Locate the cell with the specified text and output its [x, y] center coordinate. 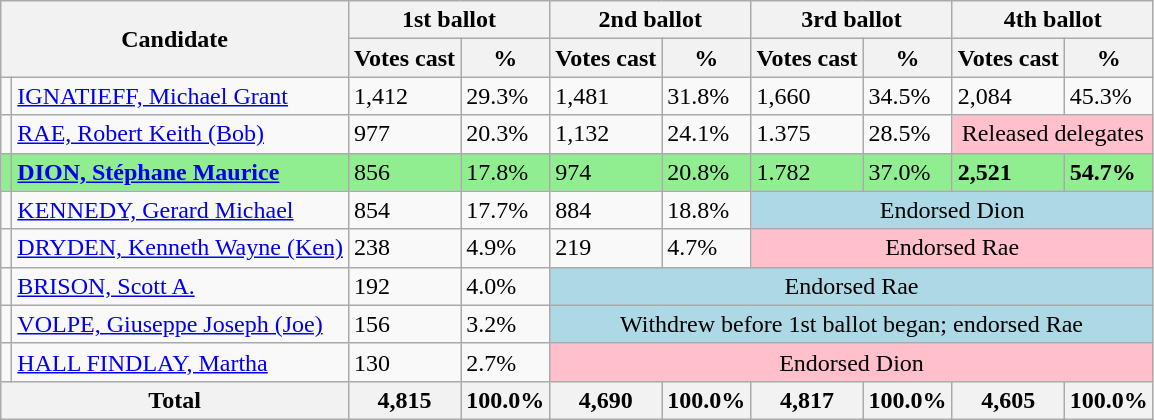
1.782 [807, 172]
1,660 [807, 96]
192 [404, 286]
1,132 [606, 134]
4.0% [506, 286]
974 [606, 172]
17.7% [506, 210]
854 [404, 210]
17.8% [506, 172]
Candidate [175, 39]
1,481 [606, 96]
Released delegates [1052, 134]
45.3% [1108, 96]
IGNATIEFF, Michael Grant [180, 96]
4,690 [606, 400]
54.7% [1108, 172]
4,605 [1008, 400]
2,084 [1008, 96]
4.9% [506, 248]
1,412 [404, 96]
1.375 [807, 134]
24.1% [706, 134]
28.5% [908, 134]
Total [175, 400]
4th ballot [1052, 20]
BRISON, Scott A. [180, 286]
884 [606, 210]
238 [404, 248]
29.3% [506, 96]
KENNEDY, Gerard Michael [180, 210]
130 [404, 362]
2.7% [506, 362]
Withdrew before 1st ballot began; endorsed Rae [852, 324]
1st ballot [448, 20]
856 [404, 172]
2nd ballot [650, 20]
4,815 [404, 400]
3.2% [506, 324]
VOLPE, Giuseppe Joseph (Joe) [180, 324]
18.8% [706, 210]
RAE, Robert Keith (Bob) [180, 134]
DRYDEN, Kenneth Wayne (Ken) [180, 248]
DION, Stéphane Maurice [180, 172]
20.8% [706, 172]
156 [404, 324]
37.0% [908, 172]
4.7% [706, 248]
20.3% [506, 134]
31.8% [706, 96]
HALL FINDLAY, Martha [180, 362]
219 [606, 248]
3rd ballot [852, 20]
34.5% [908, 96]
2,521 [1008, 172]
977 [404, 134]
4,817 [807, 400]
